From the cell containing the given text, extract its center point as [x, y] coordinate. 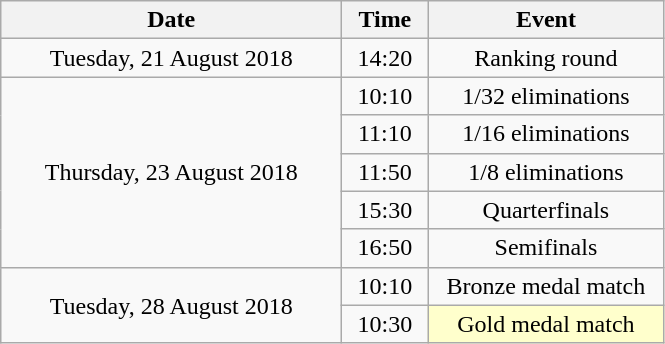
11:10 [385, 134]
Gold medal match [546, 324]
Bronze medal match [546, 286]
Event [546, 20]
16:50 [385, 248]
11:50 [385, 172]
10:30 [385, 324]
Tuesday, 21 August 2018 [172, 58]
Tuesday, 28 August 2018 [172, 305]
Ranking round [546, 58]
1/16 eliminations [546, 134]
Semifinals [546, 248]
1/32 eliminations [546, 96]
1/8 eliminations [546, 172]
Thursday, 23 August 2018 [172, 172]
14:20 [385, 58]
Quarterfinals [546, 210]
Date [172, 20]
Time [385, 20]
15:30 [385, 210]
